Provide the [x, y] coordinate of the cell's center where the given text is located.  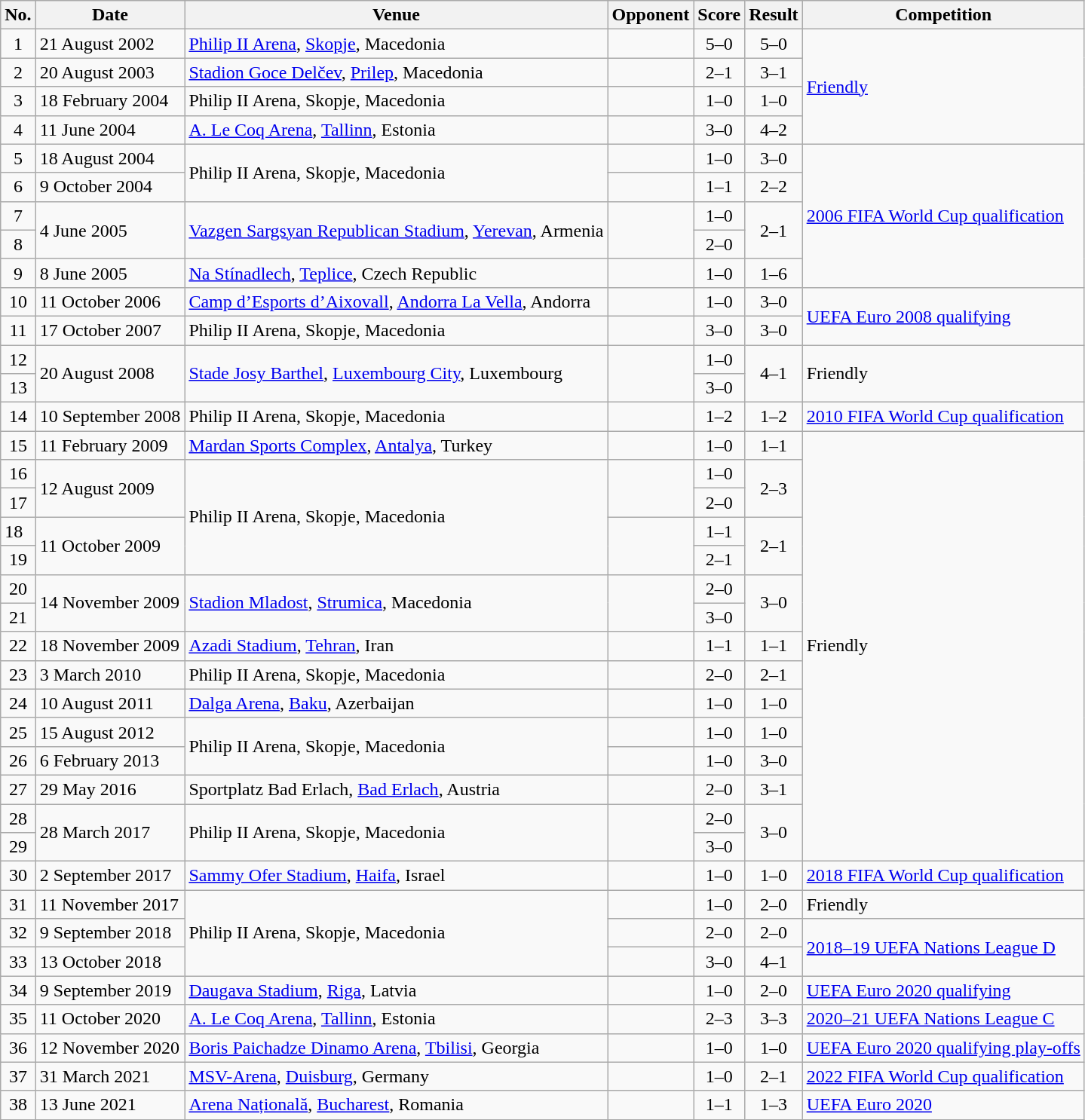
Date [110, 15]
16 [18, 474]
11 October 2009 [110, 546]
20 [18, 589]
10 August 2011 [110, 703]
20 August 2003 [110, 72]
Venue [397, 15]
9 [18, 273]
38 [18, 1105]
31 March 2021 [110, 1076]
12 [18, 360]
17 [18, 503]
1–3 [774, 1105]
3 March 2010 [110, 675]
11 February 2009 [110, 445]
13 [18, 388]
Result [774, 15]
29 May 2016 [110, 789]
17 October 2007 [110, 330]
Sammy Ofer Stadium, Haifa, Israel [397, 876]
Azadi Stadium, Tehran, Iran [397, 646]
8 June 2005 [110, 273]
25 [18, 732]
5 [18, 158]
3–3 [774, 1019]
12 November 2020 [110, 1048]
32 [18, 933]
7 [18, 216]
11 November 2017 [110, 904]
14 November 2009 [110, 603]
15 August 2012 [110, 732]
Arena Națională, Bucharest, Romania [397, 1105]
Vazgen Sargsyan Republican Stadium, Yerevan, Armenia [397, 230]
18 August 2004 [110, 158]
Na Stínadlech, Teplice, Czech Republic [397, 273]
1 [18, 44]
14 [18, 417]
Stade Josy Barthel, Luxembourg City, Luxembourg [397, 374]
18 February 2004 [110, 101]
Opponent [651, 15]
28 [18, 818]
6 February 2013 [110, 760]
18 November 2009 [110, 646]
2–2 [774, 187]
4 June 2005 [110, 230]
9 October 2004 [110, 187]
33 [18, 962]
31 [18, 904]
Stadion Goce Delčev, Prilep, Macedonia [397, 72]
28 March 2017 [110, 832]
10 [18, 301]
9 September 2018 [110, 933]
27 [18, 789]
2018 FIFA World Cup qualification [943, 876]
Sportplatz Bad Erlach, Bad Erlach, Austria [397, 789]
9 September 2019 [110, 990]
UEFA Euro 2020 qualifying play-offs [943, 1048]
15 [18, 445]
30 [18, 876]
21 August 2002 [110, 44]
1–6 [774, 273]
6 [18, 187]
29 [18, 847]
UEFA Euro 2008 qualifying [943, 316]
Boris Paichadze Dinamo Arena, Tbilisi, Georgia [397, 1048]
8 [18, 244]
37 [18, 1076]
Stadion Mladost, Strumica, Macedonia [397, 603]
13 October 2018 [110, 962]
11 October 2020 [110, 1019]
11 June 2004 [110, 130]
2022 FIFA World Cup qualification [943, 1076]
3 [18, 101]
24 [18, 703]
26 [18, 760]
2 September 2017 [110, 876]
19 [18, 560]
UEFA Euro 2020 [943, 1105]
2018–19 UEFA Nations League D [943, 947]
4–2 [774, 130]
2 [18, 72]
11 [18, 330]
2006 FIFA World Cup qualification [943, 216]
21 [18, 617]
36 [18, 1048]
2020–21 UEFA Nations League C [943, 1019]
35 [18, 1019]
UEFA Euro 2020 qualifying [943, 990]
MSV-Arena, Duisburg, Germany [397, 1076]
13 June 2021 [110, 1105]
20 August 2008 [110, 374]
23 [18, 675]
34 [18, 990]
Daugava Stadium, Riga, Latvia [397, 990]
No. [18, 15]
Score [719, 15]
Competition [943, 15]
4 [18, 130]
Mardan Sports Complex, Antalya, Turkey [397, 445]
11 October 2006 [110, 301]
12 August 2009 [110, 488]
18 [18, 531]
22 [18, 646]
10 September 2008 [110, 417]
Camp d’Esports d’Aixovall, Andorra La Vella, Andorra [397, 301]
Dalga Arena, Baku, Azerbaijan [397, 703]
2010 FIFA World Cup qualification [943, 417]
